Extract the (x, y) coordinate from the center of the cell holding the provided text.  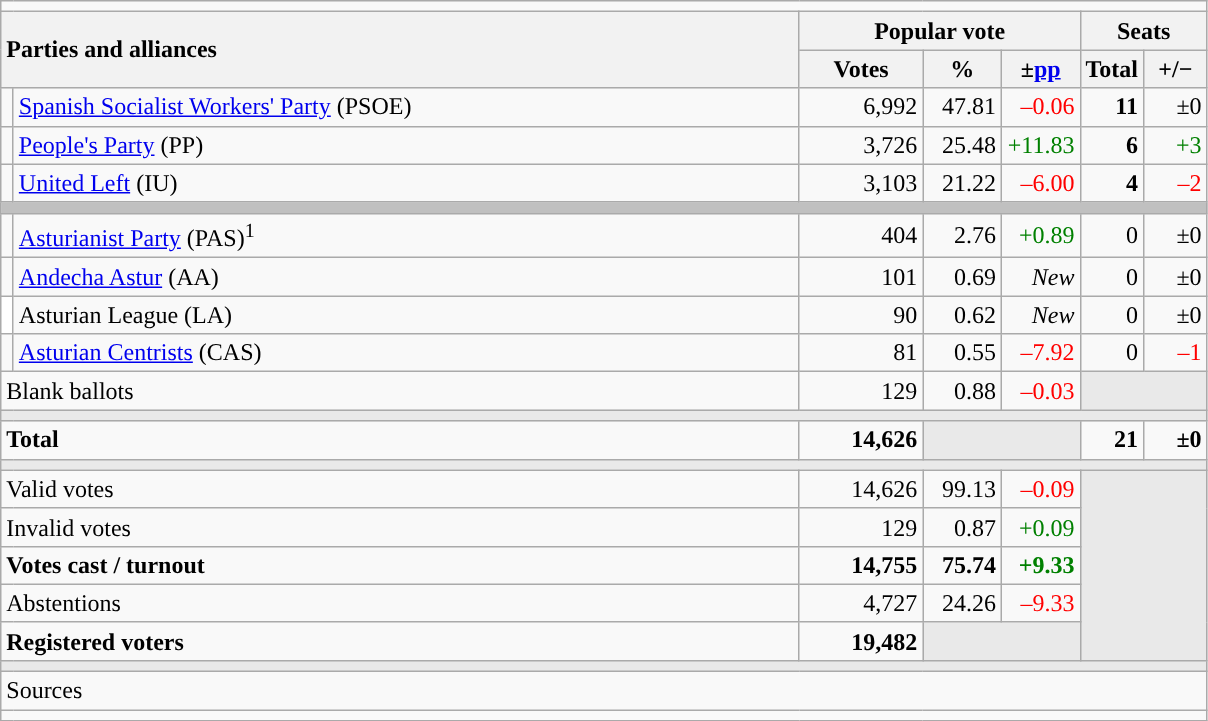
–0.03 (1040, 391)
3,726 (861, 145)
0.55 (962, 353)
24.26 (962, 603)
0.62 (962, 315)
Parties and alliances (400, 50)
0.87 (962, 527)
0.69 (962, 277)
Sources (604, 691)
People's Party (PP) (406, 145)
–2 (1176, 183)
11 (1112, 107)
+0.89 (1040, 236)
3,103 (861, 183)
+0.09 (1040, 527)
2.76 (962, 236)
4,727 (861, 603)
Abstentions (400, 603)
47.81 (962, 107)
+11.83 (1040, 145)
75.74 (962, 565)
United Left (IU) (406, 183)
+3 (1176, 145)
90 (861, 315)
81 (861, 353)
404 (861, 236)
Seats (1144, 31)
–6.00 (1040, 183)
Asturian Centrists (CAS) (406, 353)
Asturianist Party (PAS)1 (406, 236)
Spanish Socialist Workers' Party (PSOE) (406, 107)
Andecha Astur (AA) (406, 277)
Valid votes (400, 489)
+/− (1176, 69)
4 (1112, 183)
% (962, 69)
21.22 (962, 183)
–7.92 (1040, 353)
101 (861, 277)
Blank ballots (400, 391)
–9.33 (1040, 603)
19,482 (861, 641)
21 (1112, 440)
Votes (861, 69)
±pp (1040, 69)
6 (1112, 145)
6,992 (861, 107)
14,755 (861, 565)
Votes cast / turnout (400, 565)
–0.09 (1040, 489)
–1 (1176, 353)
+9.33 (1040, 565)
Popular vote (940, 31)
Registered voters (400, 641)
25.48 (962, 145)
0.88 (962, 391)
Invalid votes (400, 527)
99.13 (962, 489)
Asturian League (LA) (406, 315)
–0.06 (1040, 107)
